Identify which cell holds the provided text, then report its [x, y] central coordinate. 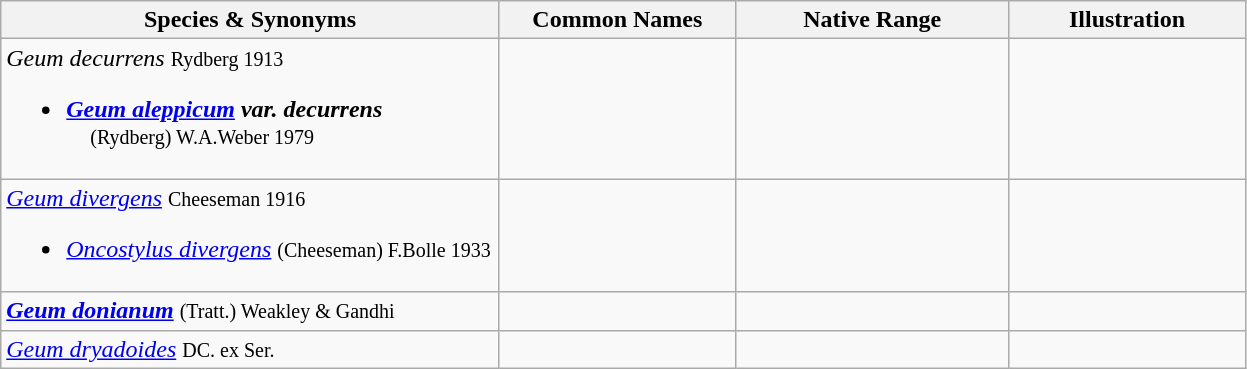
Geum dryadoides DC. ex Ser. [250, 349]
Geum divergens Cheeseman 1916Oncostylus divergens (Cheeseman) F.Bolle 1933 [250, 236]
Illustration [1127, 20]
Common Names [617, 20]
Species & Synonyms [250, 20]
Native Range [872, 20]
Geum donianum (Tratt.) Weakley & Gandhi [250, 311]
Geum decurrens Rydberg 1913Geum aleppicum var. decurrens (Rydberg) W.A.Weber 1979 [250, 109]
